Capture the cell that displays the provided text and extract its (X, Y) central coordinate. 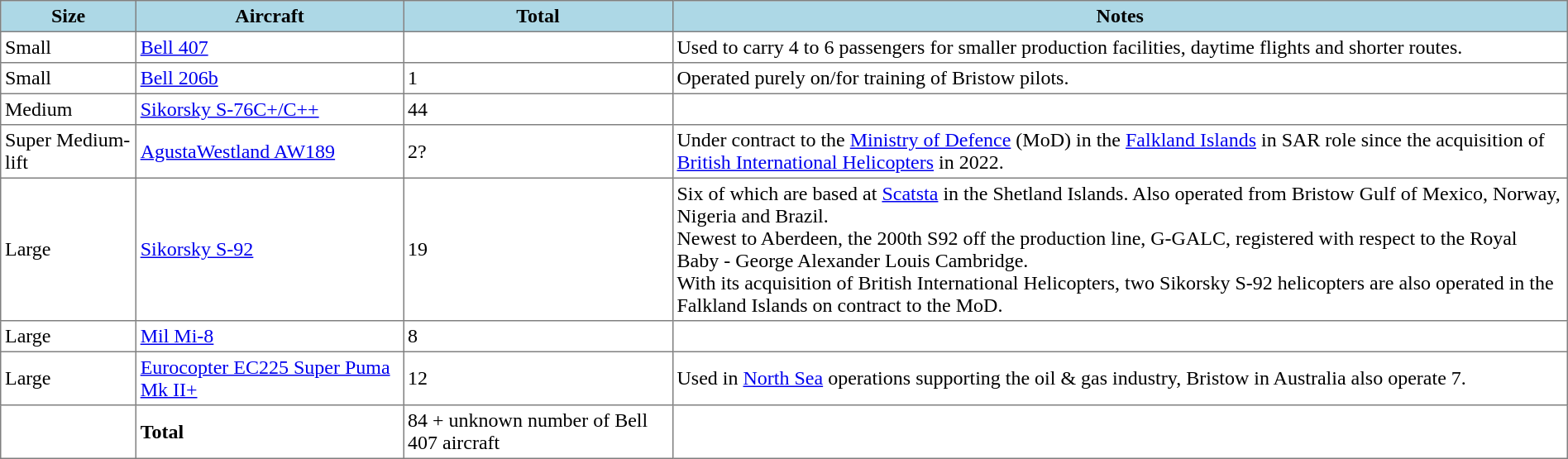
2? (538, 151)
19 (538, 249)
Used to carry 4 to 6 passengers for smaller production facilities, daytime flights and shorter routes. (1120, 47)
Mil Mi-8 (270, 337)
12 (538, 378)
Size (69, 17)
Super Medium-lift (69, 151)
Bell 407 (270, 47)
8 (538, 337)
Notes (1120, 17)
Sikorsky S-92 (270, 249)
84 + unknown number of Bell 407 aircraft (538, 432)
44 (538, 109)
Medium (69, 109)
Aircraft (270, 17)
AgustaWestland AW189 (270, 151)
Bell 206b (270, 79)
Eurocopter EC225 Super Puma Mk II+ (270, 378)
Operated purely on/for training of Bristow pilots. (1120, 79)
Used in North Sea operations supporting the oil & gas industry, Bristow in Australia also operate 7. (1120, 378)
Sikorsky S-76C+/C++ (270, 109)
1 (538, 79)
